Output the [x, y] coordinate of the center of the cell containing the given text.  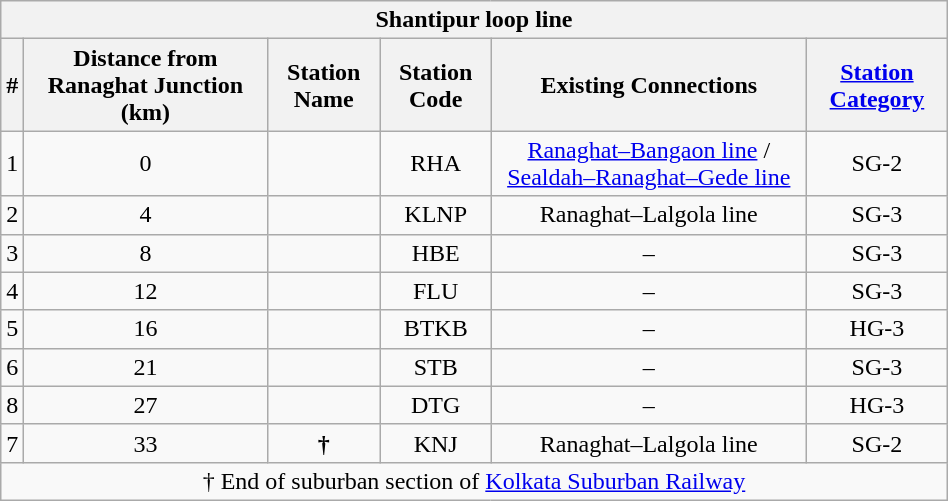
KNJ [435, 443]
Station Name [324, 85]
HBE [435, 253]
† End of suburban section of Kolkata Suburban Railway [474, 481]
7 [12, 443]
# [12, 85]
KLNP [435, 215]
6 [12, 367]
Station Code [435, 85]
BTKB [435, 329]
Station Category [878, 85]
5 [12, 329]
Distance from Ranaghat Junction (km) [146, 85]
Shantipur loop line [474, 20]
† [324, 443]
16 [146, 329]
27 [146, 405]
Ranaghat–Bangaon line / Sealdah–Ranaghat–Gede line [649, 164]
2 [12, 215]
DTG [435, 405]
0 [146, 164]
Existing Connections [649, 85]
STB [435, 367]
FLU [435, 291]
3 [12, 253]
1 [12, 164]
33 [146, 443]
21 [146, 367]
12 [146, 291]
RHA [435, 164]
